Output the (X, Y) coordinate of the center of the cell containing the given text.  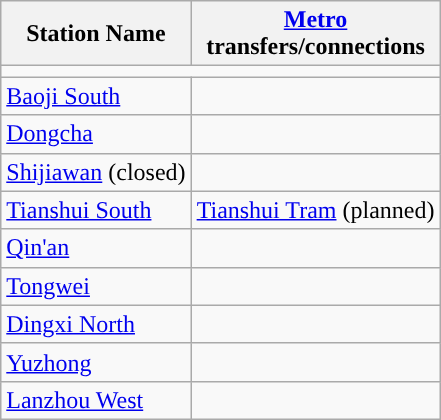
Tianshui Tram (planned) (316, 210)
Qin'an (96, 248)
Tianshui South (96, 210)
Station Name (96, 34)
Metrotransfers/connections (316, 34)
Shijiawan (closed) (96, 172)
Yuzhong (96, 362)
Baoji South (96, 96)
Lanzhou West (96, 400)
Dingxi North (96, 324)
Tongwei (96, 286)
Dongcha (96, 134)
